Return (X, Y) of the center of cell containing provided text 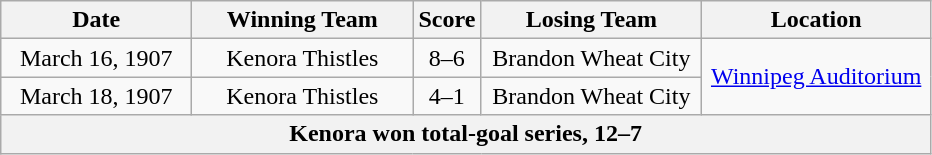
March 16, 1907 (96, 58)
Losing Team (592, 20)
4–1 (447, 96)
Location (816, 20)
Winning Team (302, 20)
8–6 (447, 58)
Date (96, 20)
Score (447, 20)
Kenora won total-goal series, 12–7 (466, 134)
March 18, 1907 (96, 96)
Winnipeg Auditorium (816, 77)
